From the cell containing the given text, extract its center point as [X, Y] coordinate. 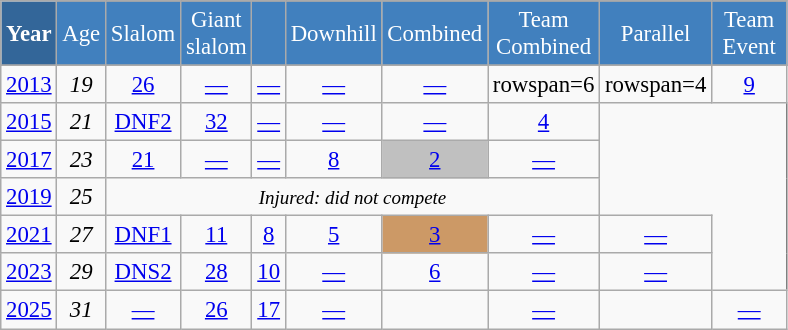
Downhill [334, 34]
17 [268, 310]
11 [216, 235]
10 [268, 273]
2017 [29, 160]
6 [435, 273]
Team Event [750, 34]
29 [82, 273]
Slalom [142, 34]
DNF1 [142, 235]
9 [750, 85]
32 [216, 122]
31 [82, 310]
2 [435, 160]
2019 [29, 197]
Parallel [656, 34]
23 [82, 160]
2023 [29, 273]
4 [544, 122]
2013 [29, 85]
Age [82, 34]
19 [82, 85]
rowspan=4 [656, 85]
TeamCombined [544, 34]
25 [82, 197]
27 [82, 235]
2021 [29, 235]
2025 [29, 310]
DNF2 [142, 122]
28 [216, 273]
Year [29, 34]
Combined [435, 34]
5 [334, 235]
rowspan=6 [544, 85]
DNS2 [142, 273]
3 [435, 235]
2015 [29, 122]
Injured: did not compete [352, 197]
Giantslalom [216, 34]
